Provide the (X, Y) coordinate of the cell's center where the given text is located.  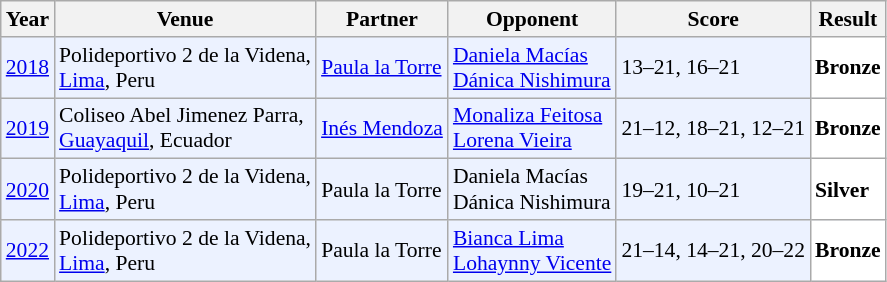
2020 (28, 190)
Venue (185, 19)
Silver (848, 190)
Partner (382, 19)
Monaliza Feitosa Lorena Vieira (532, 128)
Bianca Lima Lohaynny Vicente (532, 250)
21–14, 14–21, 20–22 (713, 250)
Coliseo Abel Jimenez Parra,Guayaquil, Ecuador (185, 128)
Year (28, 19)
Inés Mendoza (382, 128)
2018 (28, 68)
2022 (28, 250)
2019 (28, 128)
Opponent (532, 19)
Result (848, 19)
13–21, 16–21 (713, 68)
Score (713, 19)
21–12, 18–21, 12–21 (713, 128)
19–21, 10–21 (713, 190)
